Determine the (x, y) coordinate at the center of the cell enclosing the given text.  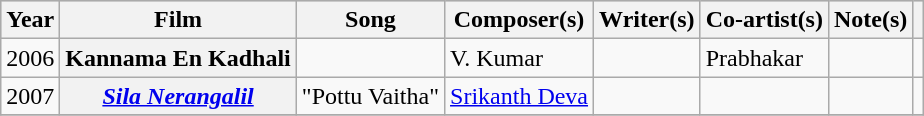
Srikanth Deva (520, 96)
Writer(s) (648, 20)
Song (370, 20)
2006 (30, 58)
Note(s) (870, 20)
Kannama En Kadhali (178, 58)
Prabhakar (764, 58)
2007 (30, 96)
"Pottu Vaitha" (370, 96)
Year (30, 20)
Film (178, 20)
V. Kumar (520, 58)
Composer(s) (520, 20)
Co-artist(s) (764, 20)
Sila Nerangalil (178, 96)
